Extract the (X, Y) coordinate from the center of the cell holding the provided text.  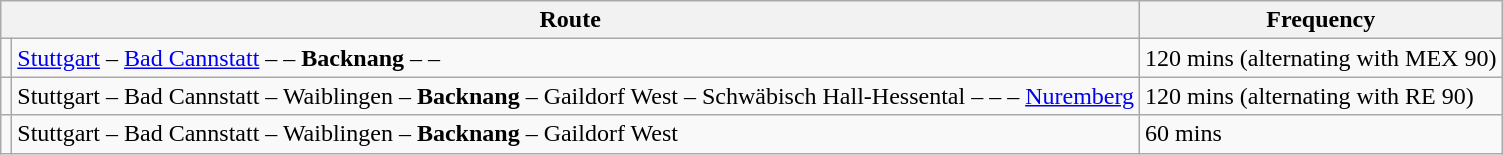
120 mins (alternating with RE 90) (1321, 96)
Stuttgart – Bad Cannstatt – Waiblingen – Backnang – Gaildorf West – Schwäbisch Hall-Hessental – – – Nuremberg (576, 96)
Frequency (1321, 20)
120 mins (alternating with MEX 90) (1321, 58)
Route (570, 20)
60 mins (1321, 134)
Stuttgart – Bad Cannstatt – Waiblingen – Backnang – Gaildorf West (576, 134)
Stuttgart – Bad Cannstatt – – Backnang – – (576, 58)
